Find where the given text appears and provide that cell's center as (X, Y) coordinate. 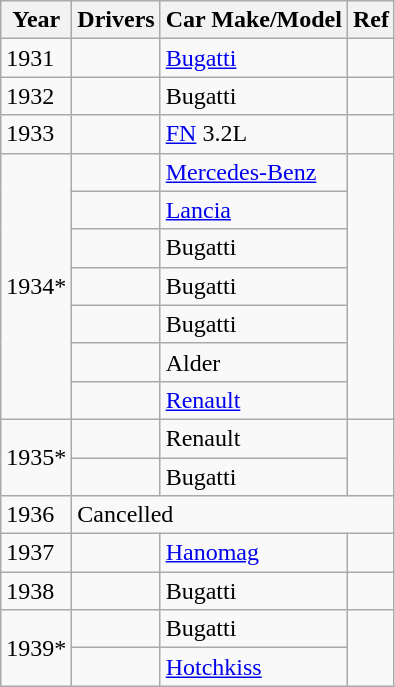
1938 (36, 591)
Cancelled (234, 515)
Hanomag (254, 553)
1934* (36, 286)
1937 (36, 553)
1933 (36, 134)
Year (36, 20)
FN 3.2L (254, 134)
1936 (36, 515)
1939* (36, 648)
Lancia (254, 210)
1935* (36, 457)
Car Make/Model (254, 20)
Ref (370, 20)
Drivers (116, 20)
1931 (36, 58)
Alder (254, 362)
1932 (36, 96)
Hotchkiss (254, 667)
Mercedes-Benz (254, 172)
